For the text-containing cell, return its midpoint in [x, y] coordinate format. 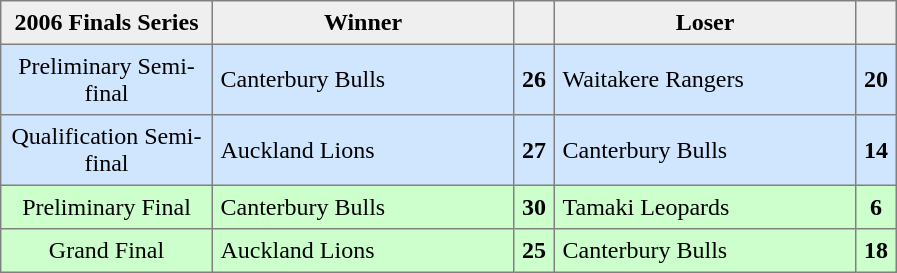
Loser [705, 23]
6 [876, 207]
14 [876, 150]
Tamaki Leopards [705, 207]
Waitakere Rangers [705, 79]
Winner [363, 23]
20 [876, 79]
30 [534, 207]
26 [534, 79]
25 [534, 251]
Grand Final [107, 251]
18 [876, 251]
Qualification Semi-final [107, 150]
27 [534, 150]
Preliminary Final [107, 207]
Preliminary Semi-final [107, 79]
2006 Finals Series [107, 23]
